Locate the cell with the specified text and output its [X, Y] center coordinate. 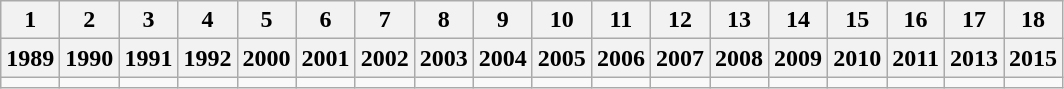
2007 [680, 58]
2005 [562, 58]
2006 [620, 58]
16 [916, 20]
1989 [30, 58]
2015 [1034, 58]
9 [502, 20]
7 [384, 20]
14 [798, 20]
6 [326, 20]
11 [620, 20]
18 [1034, 20]
1 [30, 20]
17 [974, 20]
10 [562, 20]
4 [208, 20]
1992 [208, 58]
2010 [858, 58]
2 [90, 20]
2008 [740, 58]
2003 [444, 58]
2011 [916, 58]
2004 [502, 58]
2001 [326, 58]
3 [148, 20]
12 [680, 20]
5 [266, 20]
1991 [148, 58]
2013 [974, 58]
2000 [266, 58]
15 [858, 20]
1990 [90, 58]
2009 [798, 58]
8 [444, 20]
2002 [384, 58]
13 [740, 20]
